Scan for the cell matching the given text and deliver its [x, y] coordinate at center. 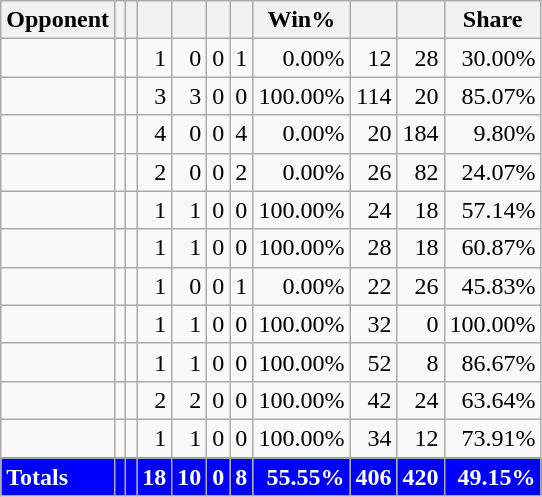
Win% [302, 20]
Totals [58, 477]
42 [374, 400]
45.83% [492, 286]
85.07% [492, 96]
49.15% [492, 477]
86.67% [492, 362]
34 [374, 438]
420 [420, 477]
60.87% [492, 248]
32 [374, 324]
24.07% [492, 172]
Share [492, 20]
184 [420, 134]
10 [190, 477]
82 [420, 172]
55.55% [302, 477]
22 [374, 286]
73.91% [492, 438]
Opponent [58, 20]
9.80% [492, 134]
57.14% [492, 210]
30.00% [492, 58]
114 [374, 96]
406 [374, 477]
52 [374, 362]
63.64% [492, 400]
